Search for the cell housing the specified text and yield its (x, y) center coordinate. 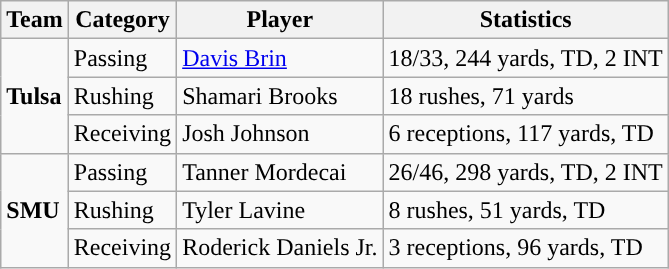
26/46, 298 yards, TD, 2 INT (526, 172)
Tanner Mordecai (280, 172)
Team (35, 20)
SMU (35, 210)
18/33, 244 yards, TD, 2 INT (526, 58)
18 rushes, 71 yards (526, 96)
Tulsa (35, 96)
Tyler Lavine (280, 210)
Roderick Daniels Jr. (280, 248)
Category (122, 20)
8 rushes, 51 yards, TD (526, 210)
Josh Johnson (280, 134)
Davis Brin (280, 58)
Shamari Brooks (280, 96)
6 receptions, 117 yards, TD (526, 134)
Statistics (526, 20)
3 receptions, 96 yards, TD (526, 248)
Player (280, 20)
